Find where the given text appears and provide that cell's center as (x, y) coordinate. 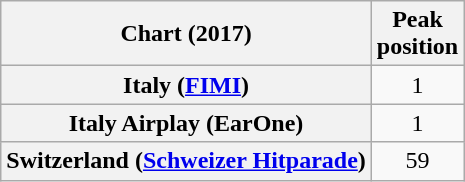
Switzerland (Schweizer Hitparade) (186, 161)
Peakposition (417, 34)
59 (417, 161)
Chart (2017) (186, 34)
Italy Airplay (EarOne) (186, 123)
Italy (FIMI) (186, 85)
